Return (X, Y) of the center of cell containing provided text 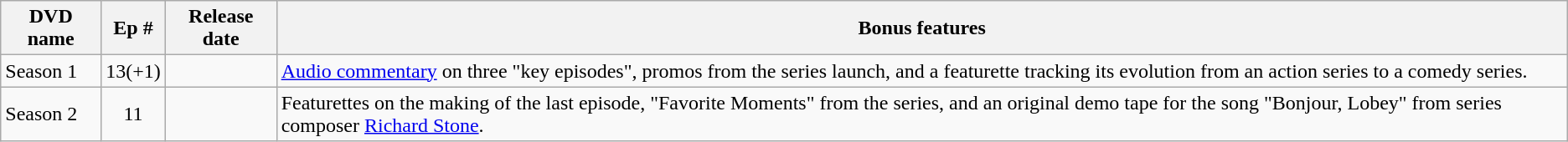
11 (134, 114)
DVD name (51, 28)
13(+1) (134, 71)
Season 2 (51, 114)
Release date (221, 28)
Season 1 (51, 71)
Bonus features (921, 28)
Ep # (134, 28)
